Provide the [X, Y] coordinate of the cell's center where the given text is located.  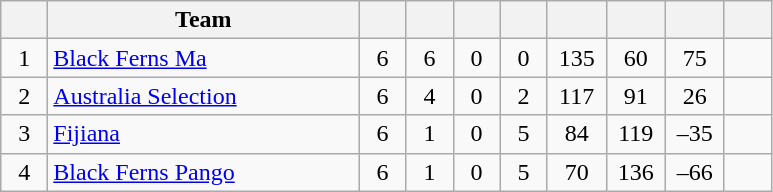
26 [694, 96]
91 [636, 96]
Black Ferns Ma [204, 58]
117 [576, 96]
Team [204, 20]
Black Ferns Pango [204, 172]
136 [636, 172]
84 [576, 134]
–66 [694, 172]
Fijiana [204, 134]
60 [636, 58]
119 [636, 134]
75 [694, 58]
3 [24, 134]
–35 [694, 134]
Australia Selection [204, 96]
135 [576, 58]
70 [576, 172]
